Scan for the cell matching the given text and deliver its [X, Y] coordinate at center. 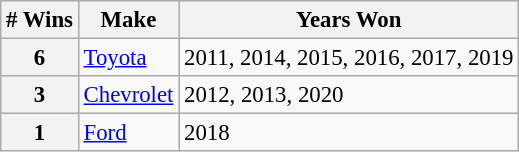
2018 [349, 133]
Years Won [349, 20]
1 [40, 133]
6 [40, 58]
Chevrolet [128, 95]
2012, 2013, 2020 [349, 95]
Ford [128, 133]
2011, 2014, 2015, 2016, 2017, 2019 [349, 58]
Toyota [128, 58]
# Wins [40, 20]
Make [128, 20]
3 [40, 95]
